Determine the (X, Y) coordinate at the center of the cell enclosing the given text.  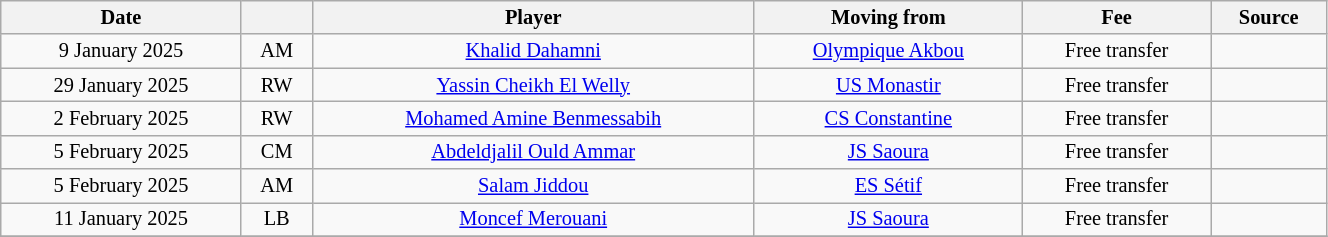
ES Sétif (888, 186)
Date (122, 17)
LB (276, 219)
Player (533, 17)
Moncef Merouani (533, 219)
2 February 2025 (122, 118)
9 January 2025 (122, 51)
Salam Jiddou (533, 186)
Khalid Dahamni (533, 51)
CM (276, 152)
11 January 2025 (122, 219)
Yassin Cheikh El Welly (533, 85)
Fee (1116, 17)
Abdeldjalil Ould Ammar (533, 152)
Moving from (888, 17)
Olympique Akbou (888, 51)
CS Constantine (888, 118)
US Monastir (888, 85)
29 January 2025 (122, 85)
Mohamed Amine Benmessabih (533, 118)
Source (1269, 17)
